Capture the cell that displays the provided text and extract its (X, Y) central coordinate. 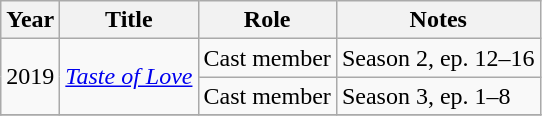
Role (267, 20)
Taste of Love (129, 77)
Title (129, 20)
Season 2, ep. 12–16 (438, 58)
Season 3, ep. 1–8 (438, 96)
2019 (30, 77)
Year (30, 20)
Notes (438, 20)
